Output the (X, Y) coordinate of the center of the cell containing the given text.  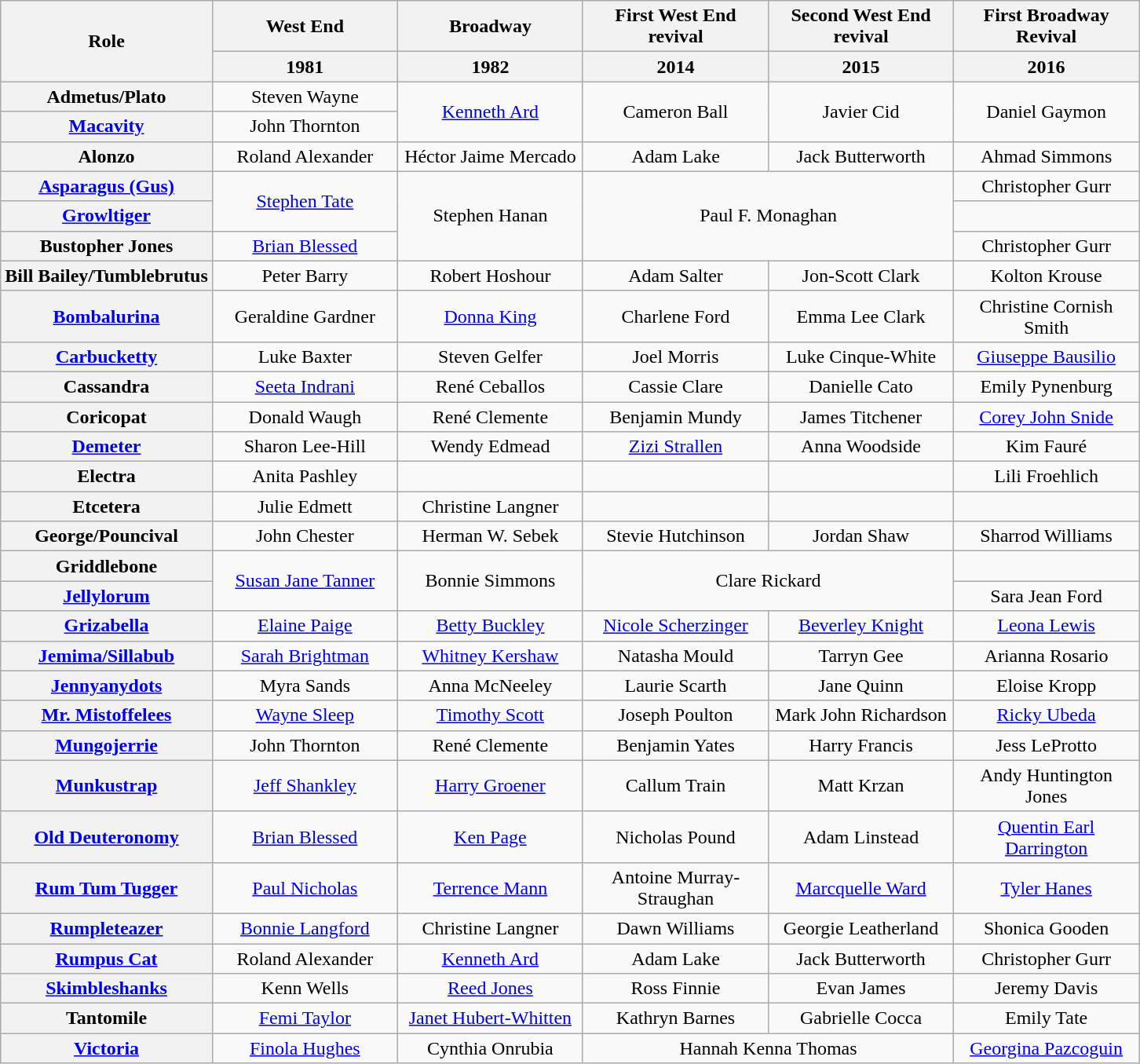
Georgie Leatherland (861, 928)
Donna King (490, 316)
Second West End revival (861, 27)
Sara Jean Ford (1047, 596)
Gabrielle Cocca (861, 1018)
Benjamin Mundy (675, 417)
Emily Pynenburg (1047, 386)
Victoria (107, 1048)
Donald Waugh (305, 417)
Callum Train (675, 785)
Harry Francis (861, 745)
Adam Linstead (861, 837)
Rum Tum Tugger (107, 887)
Role (107, 41)
Kolton Krouse (1047, 276)
Finola Hughes (305, 1048)
Wayne Sleep (305, 715)
Julie Edmett (305, 506)
Bill Bailey/Tumblebrutus (107, 276)
Coricopat (107, 417)
Rumpus Cat (107, 959)
Cassie Clare (675, 386)
Javier Cid (861, 112)
Quentin Earl Darrington (1047, 837)
Joseph Poulton (675, 715)
Electra (107, 477)
1982 (490, 67)
Arianna Rosario (1047, 656)
Admetus/Plato (107, 97)
Jeff Shankley (305, 785)
Steven Wayne (305, 97)
Reed Jones (490, 989)
Old Deuteronomy (107, 837)
Demeter (107, 447)
Macavity (107, 126)
Seeta Indrani (305, 386)
Harry Groener (490, 785)
Myra Sands (305, 686)
Clare Rickard (768, 581)
Corey John Snide (1047, 417)
Peter Barry (305, 276)
Daniel Gaymon (1047, 112)
John Chester (305, 536)
Emily Tate (1047, 1018)
Anna McNeeley (490, 686)
Cameron Ball (675, 112)
Stephen Tate (305, 201)
Natasha Mould (675, 656)
Betty Buckley (490, 626)
Geraldine Gardner (305, 316)
Charlene Ford (675, 316)
Luke Baxter (305, 356)
Anita Pashley (305, 477)
Tarryn Gee (861, 656)
Broadway (490, 27)
Leona Lewis (1047, 626)
Steven Gelfer (490, 356)
Janet Hubert-Whitten (490, 1018)
Lili Froehlich (1047, 477)
Tyler Hanes (1047, 887)
Eloise Kropp (1047, 686)
Christine Cornish Smith (1047, 316)
Terrence Mann (490, 887)
Antoine Murray-Straughan (675, 887)
Jordan Shaw (861, 536)
Danielle Cato (861, 386)
Ricky Ubeda (1047, 715)
Kenn Wells (305, 989)
Beverley Knight (861, 626)
Sharrod Williams (1047, 536)
James Titchener (861, 417)
Dawn Williams (675, 928)
Héctor Jaime Mercado (490, 156)
Cassandra (107, 386)
Skimbleshanks (107, 989)
Evan James (861, 989)
Anna Woodside (861, 447)
Luke Cinque-White (861, 356)
Elaine Paige (305, 626)
Mr. Mistoffelees (107, 715)
Joel Morris (675, 356)
Stephen Hanan (490, 216)
Ross Finnie (675, 989)
Jon-Scott Clark (861, 276)
Mungojerrie (107, 745)
Ken Page (490, 837)
Benjamin Yates (675, 745)
Ahmad Simmons (1047, 156)
Jellylorum (107, 596)
1981 (305, 67)
Adam Salter (675, 276)
First Broadway Revival (1047, 27)
Bombalurina (107, 316)
Giuseppe Bausilio (1047, 356)
Femi Taylor (305, 1018)
Tantomile (107, 1018)
Asparagus (Gus) (107, 186)
2015 (861, 67)
Jennyanydots (107, 686)
Grizabella (107, 626)
Jeremy Davis (1047, 989)
Paul F. Monaghan (768, 216)
George/Pouncival (107, 536)
Mark John Richardson (861, 715)
Griddlebone (107, 566)
Matt Krzan (861, 785)
Whitney Kershaw (490, 656)
Herman W. Sebek (490, 536)
Nicole Scherzinger (675, 626)
Etcetera (107, 506)
Alonzo (107, 156)
Shonica Gooden (1047, 928)
Emma Lee Clark (861, 316)
Paul Nicholas (305, 887)
Rumpleteazer (107, 928)
René Ceballos (490, 386)
Timothy Scott (490, 715)
First West End revival (675, 27)
Sarah Brightman (305, 656)
Munkustrap (107, 785)
Wendy Edmead (490, 447)
West End (305, 27)
Cynthia Onrubia (490, 1048)
Bonnie Langford (305, 928)
2016 (1047, 67)
Jane Quinn (861, 686)
Hannah Kenna Thomas (768, 1048)
Andy Huntington Jones (1047, 785)
Zizi Strallen (675, 447)
Marcquelle Ward (861, 887)
Georgina Pazcoguin (1047, 1048)
Laurie Scarth (675, 686)
Sharon Lee-Hill (305, 447)
Growltiger (107, 216)
Susan Jane Tanner (305, 581)
Kathryn Barnes (675, 1018)
Jess LeProtto (1047, 745)
Bustopher Jones (107, 246)
Kim Fauré (1047, 447)
Bonnie Simmons (490, 581)
Nicholas Pound (675, 837)
Carbucketty (107, 356)
Robert Hoshour (490, 276)
Stevie Hutchinson (675, 536)
Jemima/Sillabub (107, 656)
2014 (675, 67)
